Scan for the cell matching the given text and deliver its (X, Y) coordinate at center. 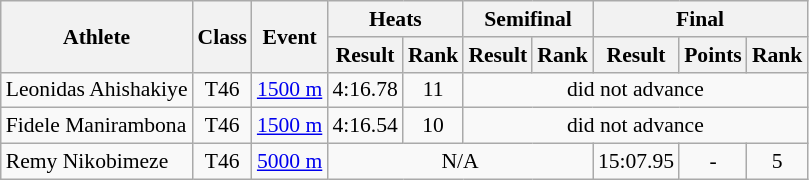
Leonidas Ahishakiye (97, 90)
Event (290, 36)
Athlete (97, 36)
- (713, 162)
4:16.54 (364, 126)
5000 m (290, 162)
Heats (395, 19)
15:07.95 (636, 162)
Points (713, 55)
Fidele Manirambona (97, 126)
Remy Nikobimeze (97, 162)
N/A (460, 162)
10 (434, 126)
Semifinal (528, 19)
11 (434, 90)
Class (222, 36)
4:16.78 (364, 90)
Final (700, 19)
5 (778, 162)
